Output the [x, y] coordinate of the center of the cell containing the given text.  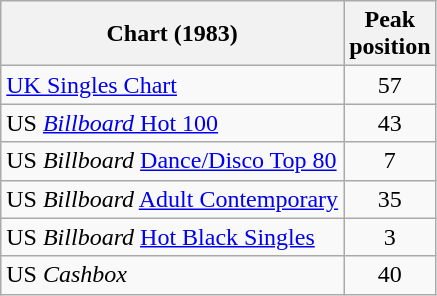
3 [390, 237]
Peakposition [390, 34]
US Billboard Hot Black Singles [172, 237]
35 [390, 199]
43 [390, 123]
US Billboard Dance/Disco Top 80 [172, 161]
US Cashbox [172, 275]
40 [390, 275]
Chart (1983) [172, 34]
US Billboard Adult Contemporary [172, 199]
57 [390, 85]
US Billboard Hot 100 [172, 123]
7 [390, 161]
UK Singles Chart [172, 85]
